Provide the (X, Y) coordinate of the cell's center where the given text is located.  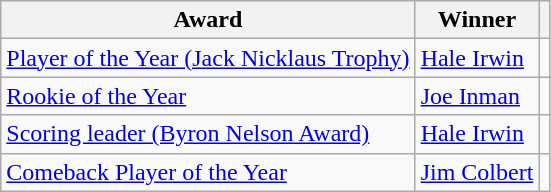
Player of the Year (Jack Nicklaus Trophy) (208, 58)
Award (208, 20)
Jim Colbert (477, 172)
Joe Inman (477, 96)
Winner (477, 20)
Comeback Player of the Year (208, 172)
Scoring leader (Byron Nelson Award) (208, 134)
Rookie of the Year (208, 96)
